Output the (X, Y) coordinate of the center of the cell containing the given text.  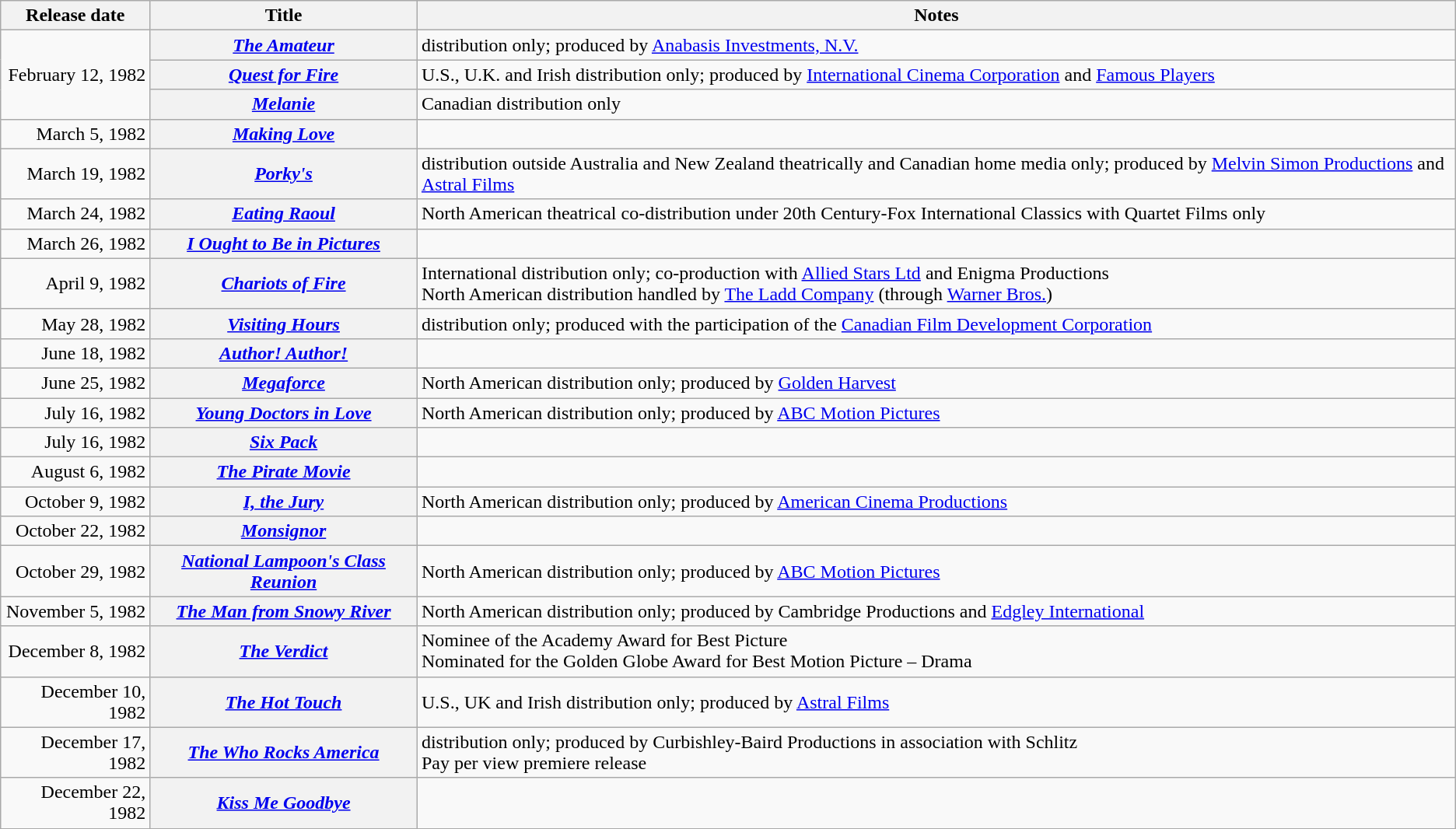
U.S., U.K. and Irish distribution only; produced by International Cinema Corporation and Famous Players (936, 75)
June 18, 1982 (75, 353)
U.S., UK and Irish distribution only; produced by Astral Films (936, 701)
Porky's (284, 174)
The Pirate Movie (284, 472)
November 5, 1982 (75, 611)
Monsignor (284, 531)
Visiting Hours (284, 324)
Nominee of the Academy Award for Best PictureNominated for the Golden Globe Award for Best Motion Picture – Drama (936, 652)
March 5, 1982 (75, 134)
Making Love (284, 134)
National Lampoon's Class Reunion (284, 571)
The Man from Snowy River (284, 611)
April 9, 1982 (75, 283)
North American theatrical co-distribution under 20th Century-Fox International Classics with Quartet Films only (936, 214)
distribution outside Australia and New Zealand theatrically and Canadian home media only; produced by Melvin Simon Productions and Astral Films (936, 174)
The Who Rocks America (284, 753)
Title (284, 16)
June 25, 1982 (75, 383)
distribution only; produced with the participation of the Canadian Film Development Corporation (936, 324)
March 26, 1982 (75, 243)
North American distribution only; produced by Cambridge Productions and Edgley International (936, 611)
December 10, 1982 (75, 701)
I, the Jury (284, 502)
North American distribution only; produced by American Cinema Productions (936, 502)
December 17, 1982 (75, 753)
March 19, 1982 (75, 174)
The Amateur (284, 45)
December 8, 1982 (75, 652)
I Ought to Be in Pictures (284, 243)
Release date (75, 16)
Megaforce (284, 383)
distribution only; produced by Anabasis Investments, N.V. (936, 45)
Six Pack (284, 442)
Chariots of Fire (284, 283)
October 29, 1982 (75, 571)
Quest for Fire (284, 75)
Kiss Me Goodbye (284, 803)
February 12, 1982 (75, 75)
The Hot Touch (284, 701)
October 22, 1982 (75, 531)
May 28, 1982 (75, 324)
Eating Raoul (284, 214)
North American distribution only; produced by Golden Harvest (936, 383)
December 22, 1982 (75, 803)
distribution only; produced by Curbishley-Baird Productions in association with SchlitzPay per view premiere release (936, 753)
Canadian distribution only (936, 104)
Young Doctors in Love (284, 413)
Melanie (284, 104)
October 9, 1982 (75, 502)
March 24, 1982 (75, 214)
August 6, 1982 (75, 472)
The Verdict (284, 652)
Author! Author! (284, 353)
Notes (936, 16)
